Search for the cell housing the specified text and yield its (x, y) center coordinate. 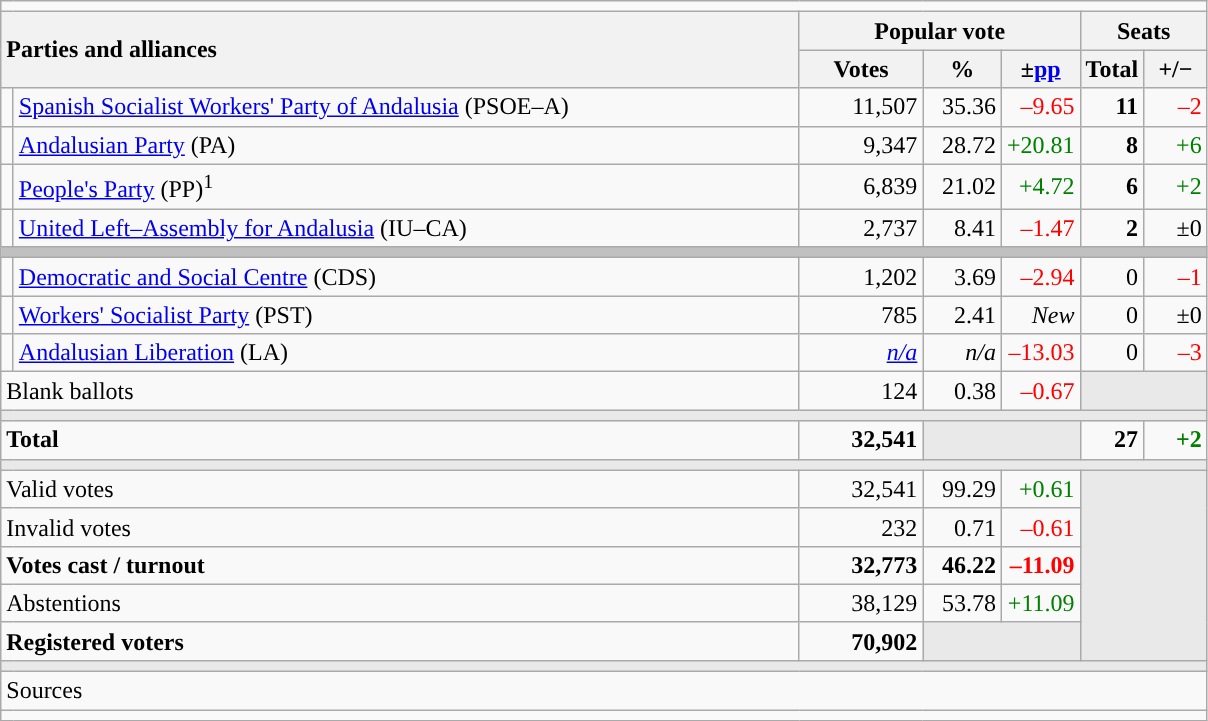
2 (1112, 228)
+20.81 (1040, 145)
Andalusian Liberation (LA) (406, 353)
53.78 (962, 603)
+/− (1176, 69)
Democratic and Social Centre (CDS) (406, 277)
3.69 (962, 277)
People's Party (PP)1 (406, 186)
8.41 (962, 228)
0.38 (962, 391)
11 (1112, 107)
28.72 (962, 145)
Parties and alliances (400, 50)
Workers' Socialist Party (PST) (406, 315)
35.36 (962, 107)
46.22 (962, 565)
–2 (1176, 107)
8 (1112, 145)
21.02 (962, 186)
–11.09 (1040, 565)
–3 (1176, 353)
Abstentions (400, 603)
9,347 (861, 145)
785 (861, 315)
Blank ballots (400, 391)
Seats (1144, 31)
+0.61 (1040, 489)
11,507 (861, 107)
Valid votes (400, 489)
–1 (1176, 277)
1,202 (861, 277)
% (962, 69)
–1.47 (1040, 228)
2,737 (861, 228)
United Left–Assembly for Andalusia (IU–CA) (406, 228)
124 (861, 391)
±pp (1040, 69)
–2.94 (1040, 277)
Popular vote (940, 31)
–13.03 (1040, 353)
2.41 (962, 315)
+11.09 (1040, 603)
Spanish Socialist Workers' Party of Andalusia (PSOE–A) (406, 107)
0.71 (962, 527)
Andalusian Party (PA) (406, 145)
Invalid votes (400, 527)
99.29 (962, 489)
232 (861, 527)
–0.61 (1040, 527)
–9.65 (1040, 107)
38,129 (861, 603)
Sources (604, 691)
Votes cast / turnout (400, 565)
27 (1112, 440)
–0.67 (1040, 391)
New (1040, 315)
+4.72 (1040, 186)
Registered voters (400, 641)
6 (1112, 186)
+6 (1176, 145)
32,773 (861, 565)
Votes (861, 69)
6,839 (861, 186)
70,902 (861, 641)
